For the text-containing cell, return its midpoint in [X, Y] coordinate format. 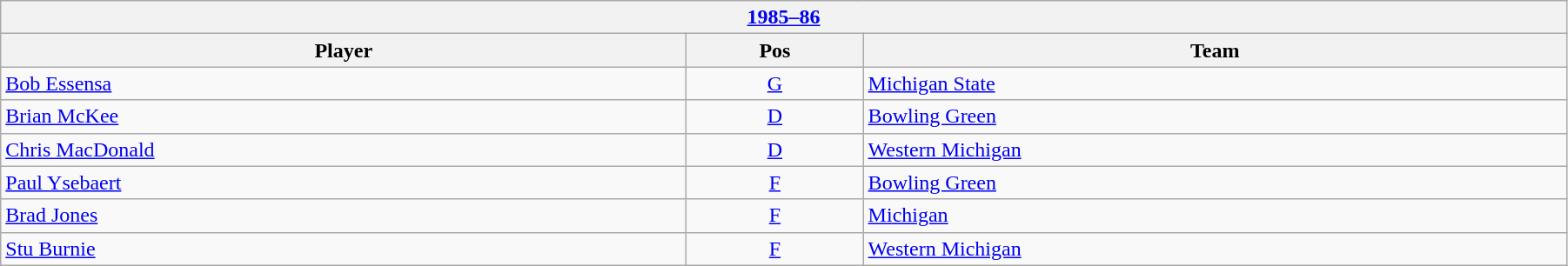
Player [344, 50]
Michigan [1215, 216]
Pos [774, 50]
Michigan State [1215, 83]
Brad Jones [344, 216]
Team [1215, 50]
Bob Essensa [344, 83]
G [774, 83]
1985–86 [784, 17]
Paul Ysebaert [344, 183]
Stu Burnie [344, 249]
Chris MacDonald [344, 150]
Brian McKee [344, 116]
